Return (X, Y) of the center of cell containing provided text 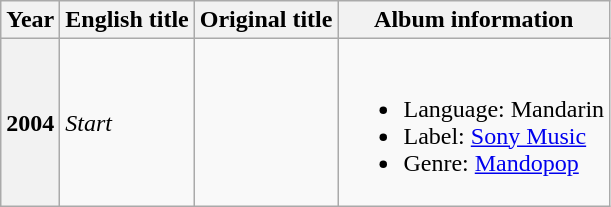
Start (127, 122)
Album information (474, 20)
2004 (30, 122)
Original title (266, 20)
Year (30, 20)
English title (127, 20)
Language: MandarinLabel: Sony MusicGenre: Mandopop (474, 122)
